Provide the [x, y] coordinate of the cell's center where the given text is located.  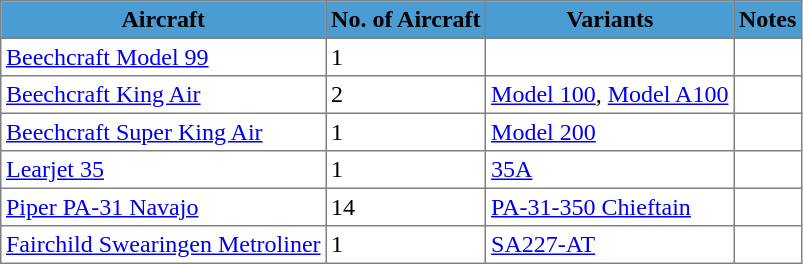
Model 100, Model A100 [610, 95]
PA-31-350 Chieftain [610, 207]
No. of Aircraft [406, 20]
Learjet 35 [164, 170]
Model 200 [610, 132]
Aircraft [164, 20]
Beechcraft King Air [164, 95]
Piper PA-31 Navajo [164, 207]
Fairchild Swearingen Metroliner [164, 245]
Beechcraft Super King Air [164, 132]
35A [610, 170]
2 [406, 95]
Notes [768, 20]
14 [406, 207]
Beechcraft Model 99 [164, 57]
Variants [610, 20]
SA227-AT [610, 245]
